From the cell containing the given text, extract its center point as [X, Y] coordinate. 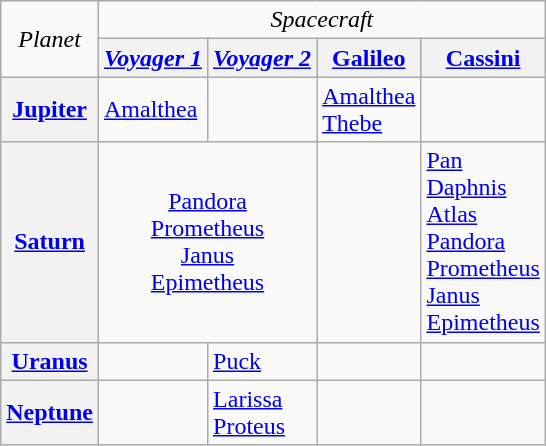
Uranus [50, 361]
Voyager 1 [152, 58]
Jupiter [50, 110]
Saturn [50, 242]
Planet [50, 39]
Larissa Proteus [262, 412]
Spacecraft [322, 20]
Amalthea Thebe [369, 110]
Voyager 2 [262, 58]
Pandora Prometheus Janus Epimetheus [207, 242]
Puck [262, 361]
Neptune [50, 412]
Amalthea [152, 110]
Cassini [483, 58]
Galileo [369, 58]
Pan Daphnis Atlas Pandora Prometheus Janus Epimetheus [483, 242]
